Detect which cell encompasses the target text, then output its [X, Y] center coordinate. 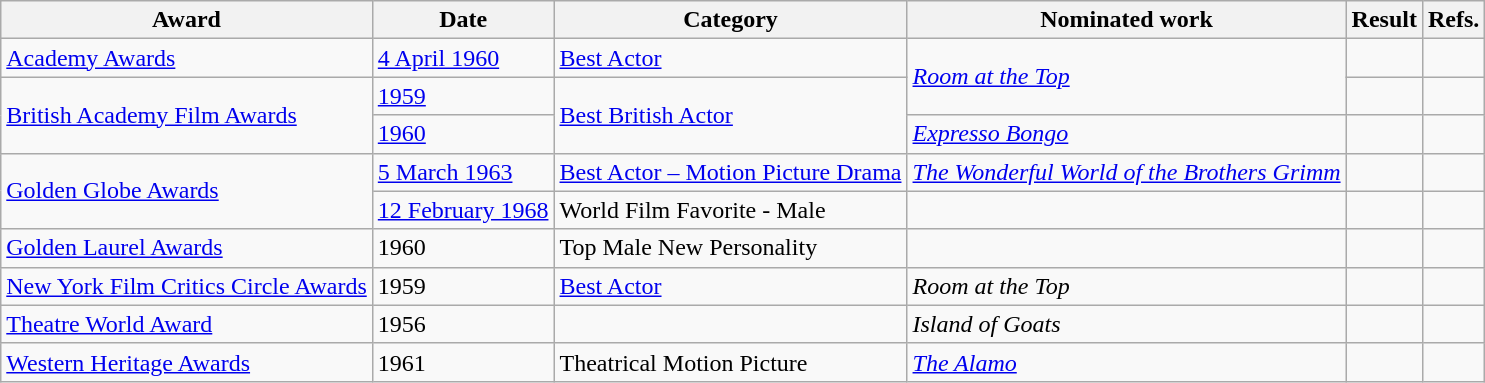
Best British Actor [730, 115]
12 February 1968 [463, 210]
British Academy Film Awards [187, 115]
Theatrical Motion Picture [730, 362]
Western Heritage Awards [187, 362]
1956 [463, 324]
New York Film Critics Circle Awards [187, 286]
Refs. [1453, 20]
Award [187, 20]
Result [1384, 20]
World Film Favorite - Male [730, 210]
Island of Goats [1126, 324]
Expresso Bongo [1126, 134]
Academy Awards [187, 58]
Golden Laurel Awards [187, 248]
Top Male New Personality [730, 248]
Date [463, 20]
Golden Globe Awards [187, 191]
The Alamo [1126, 362]
Best Actor – Motion Picture Drama [730, 172]
4 April 1960 [463, 58]
Category [730, 20]
Nominated work [1126, 20]
Theatre World Award [187, 324]
5 March 1963 [463, 172]
The Wonderful World of the Brothers Grimm [1126, 172]
1961 [463, 362]
